Return the (x, y) coordinate for the center point of the cell that contains the specified text.  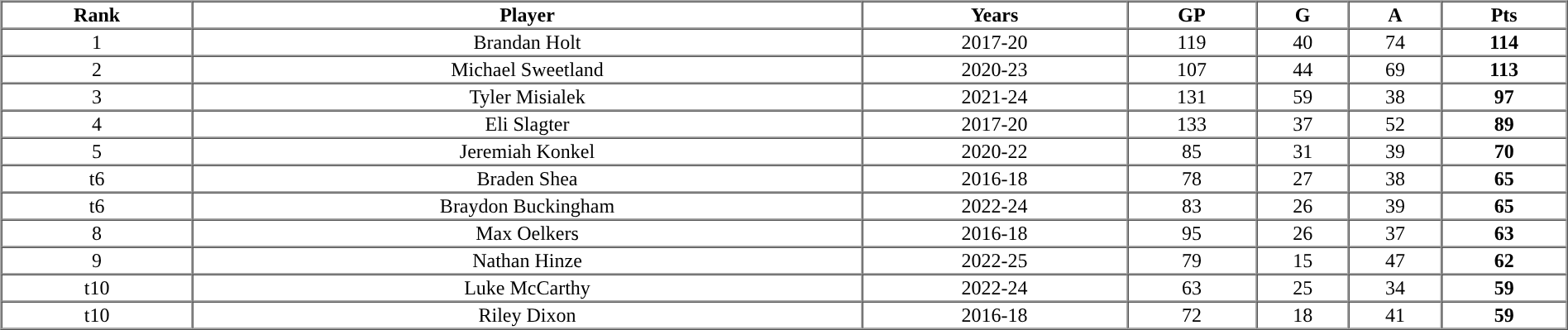
GP (1192, 15)
34 (1395, 288)
2020-23 (994, 69)
52 (1395, 124)
25 (1303, 288)
95 (1192, 233)
Pts (1504, 15)
133 (1192, 124)
G (1303, 15)
4 (98, 124)
119 (1192, 41)
31 (1303, 151)
2022-25 (994, 260)
8 (98, 233)
113 (1504, 69)
2 (98, 69)
47 (1395, 260)
131 (1192, 96)
72 (1192, 314)
27 (1303, 179)
107 (1192, 69)
40 (1303, 41)
Tyler Misialek (528, 96)
Eli Slagter (528, 124)
15 (1303, 260)
1 (98, 41)
3 (98, 96)
89 (1504, 124)
Years (994, 15)
Rank (98, 15)
18 (1303, 314)
41 (1395, 314)
Braden Shea (528, 179)
79 (1192, 260)
5 (98, 151)
2020-22 (994, 151)
9 (98, 260)
83 (1192, 205)
Michael Sweetland (528, 69)
2021-24 (994, 96)
78 (1192, 179)
44 (1303, 69)
Player (528, 15)
85 (1192, 151)
70 (1504, 151)
A (1395, 15)
Braydon Buckingham (528, 205)
Jeremiah Konkel (528, 151)
Brandan Holt (528, 41)
62 (1504, 260)
74 (1395, 41)
114 (1504, 41)
Max Oelkers (528, 233)
Nathan Hinze (528, 260)
Luke McCarthy (528, 288)
97 (1504, 96)
69 (1395, 69)
Riley Dixon (528, 314)
